Return the (x, y) coordinate for the center point of the cell that contains the specified text.  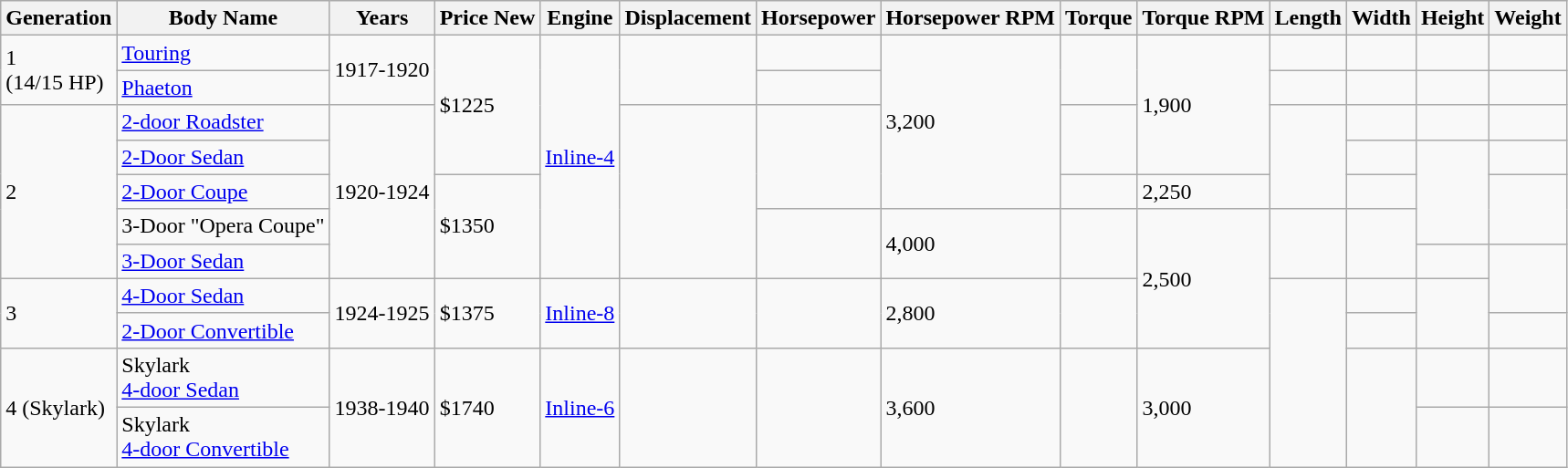
Generation (58, 18)
Skylark4-door Convertible (223, 436)
3-Door Sedan (223, 261)
Torque RPM (1203, 18)
4-Door Sedan (223, 296)
Horsepower (819, 18)
2-Door Sedan (223, 157)
1938-1940 (382, 407)
1,900 (1203, 105)
Price New (487, 18)
2,250 (1203, 192)
2-Door Convertible (223, 330)
Engine (580, 18)
3,600 (971, 407)
Horsepower RPM (971, 18)
1924-1925 (382, 313)
Torque (1098, 18)
Height (1452, 18)
Body Name (223, 18)
Displacement (688, 18)
2 (58, 192)
$1225 (487, 105)
Inline-4 (580, 157)
3 (58, 313)
Width (1381, 18)
Length (1308, 18)
Touring (223, 53)
3-Door "Opera Coupe" (223, 226)
Inline-8 (580, 313)
Weight (1528, 18)
$1375 (487, 313)
$1350 (487, 226)
3,200 (971, 122)
1(14/15 HP) (58, 70)
Years (382, 18)
4 (Skylark) (58, 407)
1920-1924 (382, 192)
1917-1920 (382, 70)
2,800 (971, 313)
Inline-6 (580, 407)
2-door Roadster (223, 122)
2-Door Coupe (223, 192)
$1740 (487, 407)
4,000 (971, 244)
2,500 (1203, 278)
Phaeton (223, 88)
Skylark4-door Sedan (223, 378)
3,000 (1203, 407)
